Extract the [X, Y] coordinate from the center of the cell holding the provided text.  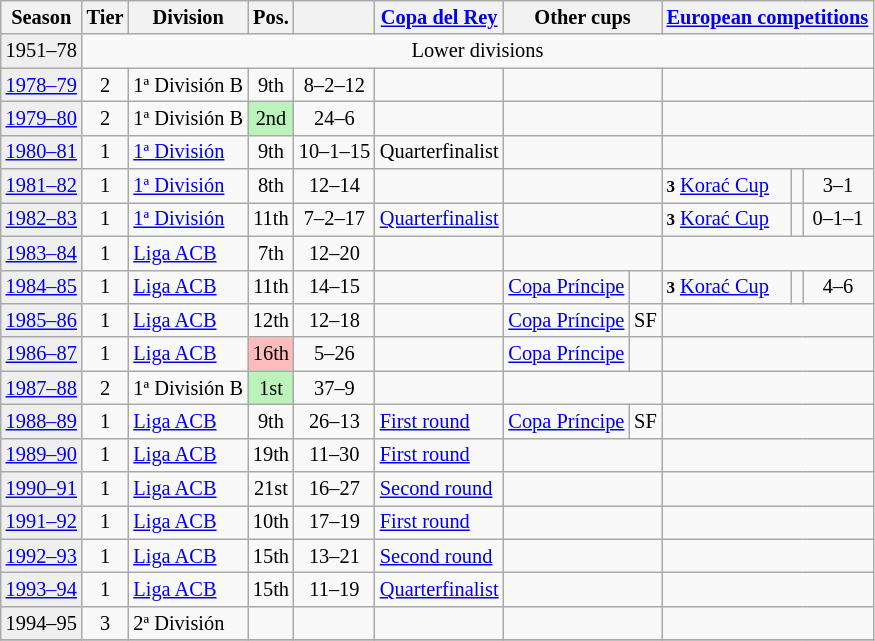
7th [271, 253]
7–2–17 [334, 219]
12–18 [334, 320]
2ª División [188, 623]
1979–80 [42, 118]
21st [271, 489]
1984–85 [42, 287]
11–19 [334, 589]
1st [271, 388]
1991–92 [42, 522]
11–30 [334, 455]
1980–81 [42, 152]
Lower divisions [478, 51]
European competitions [768, 17]
8–2–12 [334, 85]
16–27 [334, 489]
16th [271, 354]
1951–78 [42, 51]
1978–79 [42, 85]
12–20 [334, 253]
14–15 [334, 287]
19th [271, 455]
24–6 [334, 118]
1981–82 [42, 186]
3 [106, 623]
Pos. [271, 17]
Tier [106, 17]
1993–94 [42, 589]
Season [42, 17]
1987–88 [42, 388]
37–9 [334, 388]
Other cups [582, 17]
3–1 [838, 186]
1990–91 [42, 489]
1983–84 [42, 253]
1986–87 [42, 354]
8th [271, 186]
10th [271, 522]
1985–86 [42, 320]
13–21 [334, 556]
5–26 [334, 354]
26–13 [334, 421]
1988–89 [42, 421]
1989–90 [42, 455]
10–1–15 [334, 152]
4–6 [838, 287]
1994–95 [42, 623]
1982–83 [42, 219]
Division [188, 17]
0–1–1 [838, 219]
2nd [271, 118]
12th [271, 320]
17–19 [334, 522]
Copa del Rey [440, 17]
12–14 [334, 186]
1992–93 [42, 556]
